Output the [X, Y] coordinate of the center of the cell containing the given text.  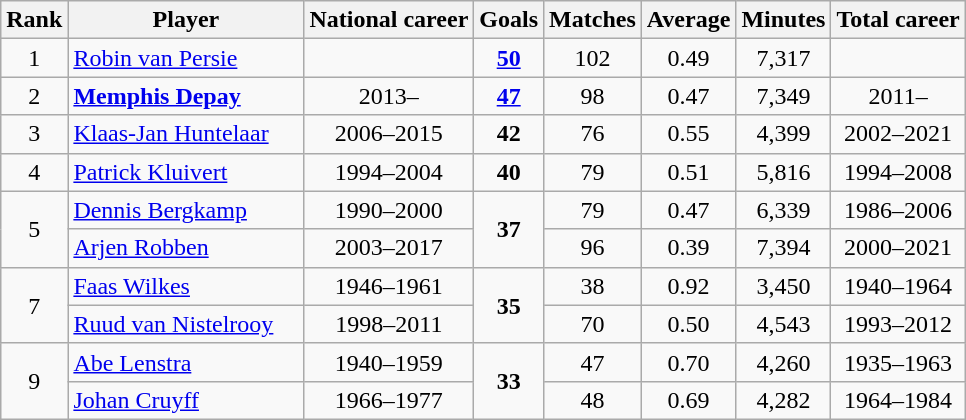
42 [509, 134]
Rank [34, 20]
4,282 [784, 400]
4,260 [784, 362]
0.55 [688, 134]
1940–1964 [898, 286]
0.70 [688, 362]
1994–2008 [898, 172]
4,543 [784, 324]
50 [509, 58]
9 [34, 381]
2006–2015 [389, 134]
2002–2021 [898, 134]
3,450 [784, 286]
0.49 [688, 58]
2013– [389, 96]
Klaas-Jan Huntelaar [186, 134]
1 [34, 58]
Arjen Robben [186, 248]
1946–1961 [389, 286]
Total career [898, 20]
98 [593, 96]
40 [509, 172]
5 [34, 229]
4 [34, 172]
1998–2011 [389, 324]
Johan Cruyff [186, 400]
Ruud van Nistelrooy [186, 324]
38 [593, 286]
48 [593, 400]
0.39 [688, 248]
1964–1984 [898, 400]
6,339 [784, 210]
2 [34, 96]
2000–2021 [898, 248]
7 [34, 305]
76 [593, 134]
Patrick Kluivert [186, 172]
Player [186, 20]
1990–2000 [389, 210]
35 [509, 305]
0.92 [688, 286]
0.50 [688, 324]
1986–2006 [898, 210]
Minutes [784, 20]
102 [593, 58]
Average [688, 20]
33 [509, 381]
Memphis Depay [186, 96]
1993–2012 [898, 324]
70 [593, 324]
96 [593, 248]
1940–1959 [389, 362]
5,816 [784, 172]
4,399 [784, 134]
2003–2017 [389, 248]
Abe Lenstra [186, 362]
3 [34, 134]
Dennis Bergkamp [186, 210]
2011– [898, 96]
Robin van Persie [186, 58]
37 [509, 229]
Matches [593, 20]
0.51 [688, 172]
National career [389, 20]
Goals [509, 20]
7,349 [784, 96]
Faas Wilkes [186, 286]
1966–1977 [389, 400]
7,394 [784, 248]
1994–2004 [389, 172]
0.69 [688, 400]
7,317 [784, 58]
1935–1963 [898, 362]
